Output the [X, Y] coordinate of the center of the cell containing the given text.  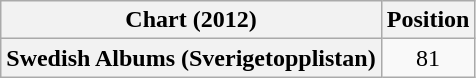
81 [428, 58]
Chart (2012) [191, 20]
Position [428, 20]
Swedish Albums (Sverigetopplistan) [191, 58]
